Pinpoint the cell where the given text exists, returning its [X, Y] midpoint coordinate. 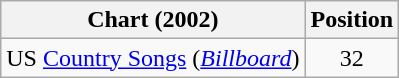
Chart (2002) [153, 20]
US Country Songs (Billboard) [153, 58]
Position [352, 20]
32 [352, 58]
